Return [x, y] of the center of cell containing provided text 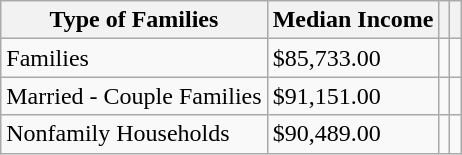
Families [134, 58]
$91,151.00 [353, 96]
Nonfamily Households [134, 134]
$85,733.00 [353, 58]
$90,489.00 [353, 134]
Married - Couple Families [134, 96]
Type of Families [134, 20]
Median Income [353, 20]
